For the text-containing cell, return its midpoint in (x, y) coordinate format. 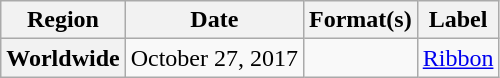
Ribbon (458, 58)
October 27, 2017 (214, 58)
Format(s) (361, 20)
Date (214, 20)
Region (63, 20)
Label (458, 20)
Worldwide (63, 58)
